Identify which cell holds the provided text, then report its (x, y) central coordinate. 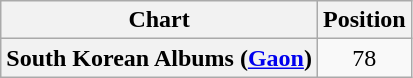
78 (364, 58)
South Korean Albums (Gaon) (160, 58)
Chart (160, 20)
Position (364, 20)
